Search for the cell housing the specified text and yield its (X, Y) center coordinate. 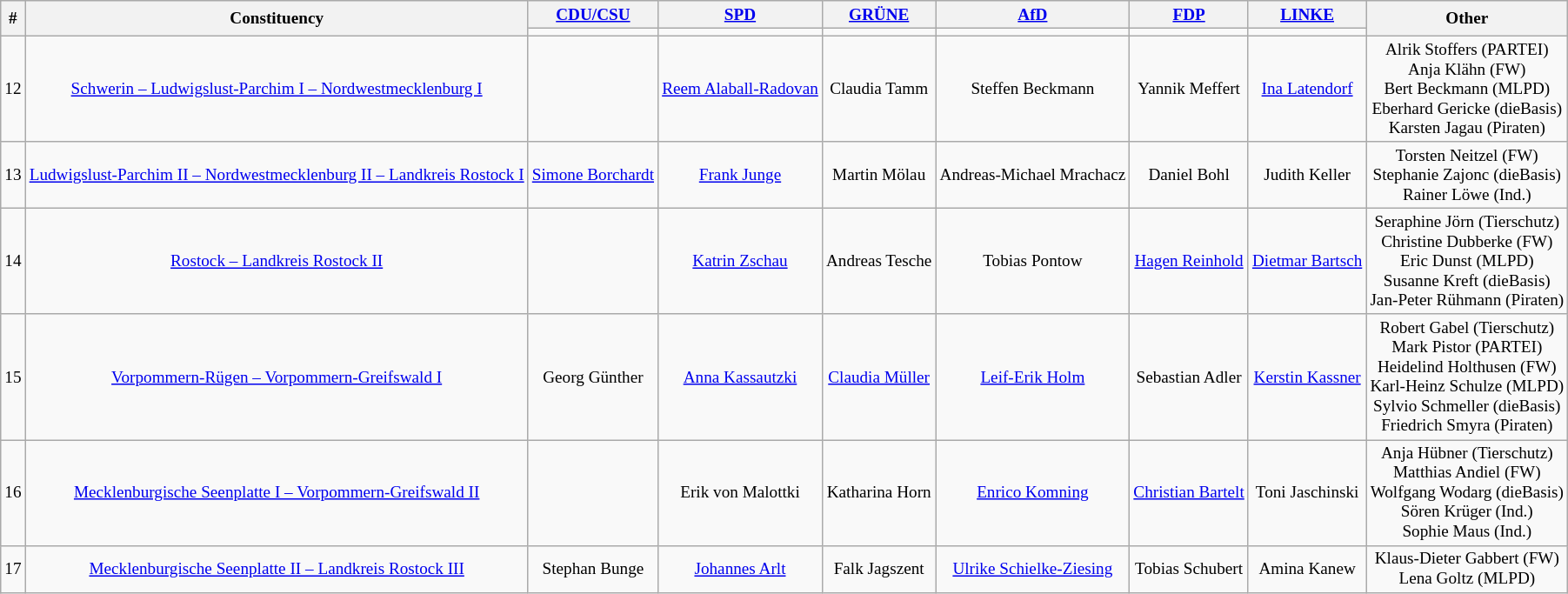
14 (13, 262)
Georg Günther (593, 377)
Steffen Beckmann (1033, 89)
Stephan Bunge (593, 569)
Andreas Tesche (878, 262)
Enrico Komning (1033, 492)
12 (13, 89)
Reem Alaball-Radovan (741, 89)
Katharina Horn (878, 492)
Seraphine Jörn (Tierschutz)Christine Dubberke (FW)Eric Dunst (MLPD)Susanne Kreft (dieBasis)Jan-Peter Rühmann (Piraten) (1467, 262)
Frank Junge (741, 176)
Amina Kanew (1306, 569)
Martin Mölau (878, 176)
15 (13, 377)
17 (13, 569)
FDP (1190, 15)
Hagen Reinhold (1190, 262)
Torsten Neitzel (FW)Stephanie Zajonc (dieBasis)Rainer Löwe (Ind.) (1467, 176)
AfD (1033, 15)
Anja Hübner (Tierschutz)Matthias Andiel (FW)Wolfgang Wodarg (dieBasis)Sören Krüger (Ind.)Sophie Maus (Ind.) (1467, 492)
Mecklenburgische Seenplatte II – Landkreis Rostock III (277, 569)
Falk Jagszent (878, 569)
Robert Gabel (Tierschutz)Mark Pistor (PARTEI)Heidelind Holthusen (FW)Karl-Heinz Schulze (MLPD)Sylvio Schmeller (dieBasis)Friedrich Smyra (Piraten) (1467, 377)
Dietmar Bartsch (1306, 262)
Claudia Tamm (878, 89)
Sebastian Adler (1190, 377)
Johannes Arlt (741, 569)
CDU/CSU (593, 15)
Daniel Bohl (1190, 176)
SPD (741, 15)
GRÜNE (878, 15)
Toni Jaschinski (1306, 492)
Klaus-Dieter Gabbert (FW)Lena Goltz (MLPD) (1467, 569)
Yannik Meffert (1190, 89)
Schwerin – Ludwigslust-Parchim I – Nordwestmecklenburg I (277, 89)
Vorpommern-Rügen – Vorpommern-Greifswald I (277, 377)
Ludwigslust-Parchim II – Nordwestmecklenburg II – Landkreis Rostock I (277, 176)
Constituency (277, 19)
Tobias Pontow (1033, 262)
Andreas-Michael Mrachacz (1033, 176)
Erik von Malottki (741, 492)
# (13, 19)
Alrik Stoffers (PARTEI)Anja Klähn (FW)Bert Beckmann (MLPD)Eberhard Gericke (dieBasis)Karsten Jagau (Piraten) (1467, 89)
Simone Borchardt (593, 176)
Christian Bartelt (1190, 492)
13 (13, 176)
16 (13, 492)
Mecklenburgische Seenplatte I – Vorpommern-Greifswald II (277, 492)
Katrin Zschau (741, 262)
Claudia Müller (878, 377)
Anna Kassautzki (741, 377)
Other (1467, 19)
Kerstin Kassner (1306, 377)
Rostock – Landkreis Rostock II (277, 262)
Leif-Erik Holm (1033, 377)
LINKE (1306, 15)
Tobias Schubert (1190, 569)
Judith Keller (1306, 176)
Ulrike Schielke-Ziesing (1033, 569)
Ina Latendorf (1306, 89)
